From the cell containing the given text, extract its center point as (x, y) coordinate. 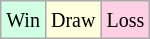
Loss (126, 20)
Draw (72, 20)
Win (24, 20)
